Return the (X, Y) coordinate for the center point of the cell that contains the specified text.  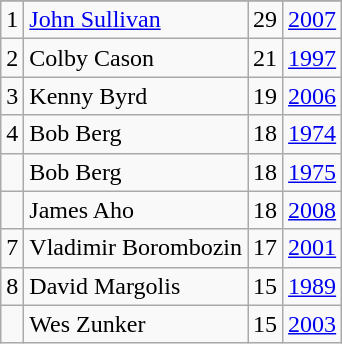
1 (12, 20)
2006 (312, 96)
1997 (312, 58)
4 (12, 134)
John Sullivan (136, 20)
17 (266, 248)
3 (12, 96)
2 (12, 58)
2003 (312, 324)
Vladimir Borombozin (136, 248)
8 (12, 286)
1975 (312, 172)
Colby Cason (136, 58)
David Margolis (136, 286)
29 (266, 20)
James Aho (136, 210)
2007 (312, 20)
1989 (312, 286)
2001 (312, 248)
7 (12, 248)
21 (266, 58)
Wes Zunker (136, 324)
2008 (312, 210)
19 (266, 96)
1974 (312, 134)
Kenny Byrd (136, 96)
